Search for the cell housing the specified text and yield its [x, y] center coordinate. 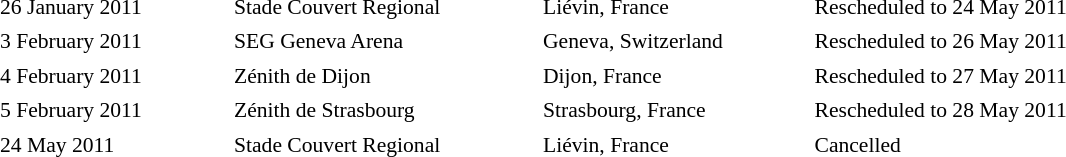
SEG Geneva Arena [384, 42]
Zénith de Dijon [384, 76]
Zénith de Strasbourg [384, 110]
Geneva, Switzerland [674, 42]
Dijon, France [674, 76]
Strasbourg, France [674, 110]
